Provide the (x, y) coordinate of the cell's center where the given text is located.  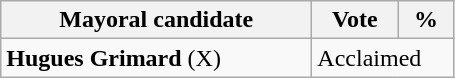
% (426, 20)
Hugues Grimard (X) (156, 58)
Acclaimed (383, 58)
Vote (355, 20)
Mayoral candidate (156, 20)
